Locate the cell with the specified text and output its [X, Y] center coordinate. 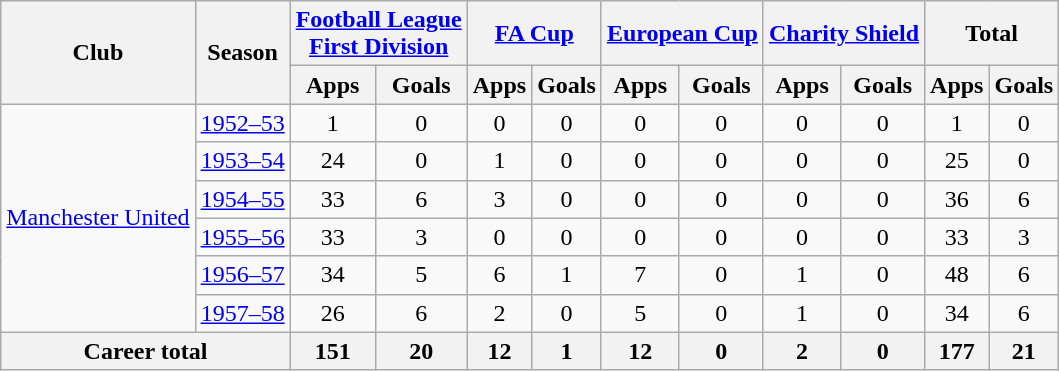
24 [332, 161]
FA Cup [534, 34]
Season [242, 52]
21 [1024, 351]
151 [332, 351]
177 [957, 351]
1952–53 [242, 123]
1955–56 [242, 237]
1956–57 [242, 275]
36 [957, 199]
1954–55 [242, 199]
Career total [146, 351]
7 [640, 275]
European Cup [682, 34]
48 [957, 275]
1953–54 [242, 161]
Manchester United [98, 218]
Club [98, 52]
1957–58 [242, 313]
25 [957, 161]
Total [992, 34]
26 [332, 313]
20 [421, 351]
Charity Shield [844, 34]
Football LeagueFirst Division [378, 34]
